Extract the (x, y) coordinate from the center of the cell holding the provided text.  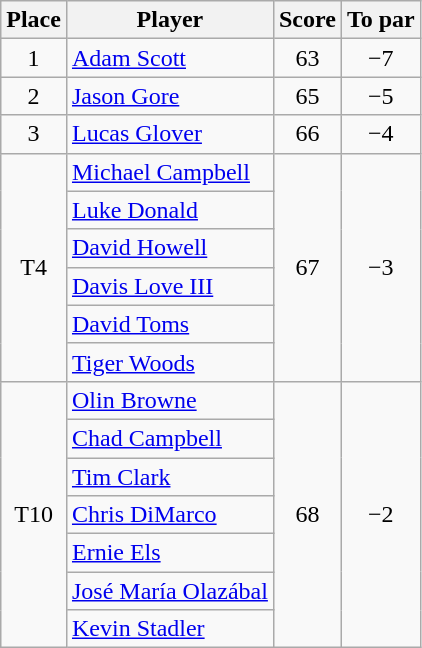
T4 (34, 267)
Adam Scott (170, 58)
−7 (380, 58)
José María Olazábal (170, 591)
Jason Gore (170, 96)
63 (307, 58)
Chad Campbell (170, 438)
67 (307, 267)
David Howell (170, 248)
Chris DiMarco (170, 515)
Kevin Stadler (170, 629)
65 (307, 96)
3 (34, 134)
Score (307, 20)
Michael Campbell (170, 172)
To par (380, 20)
−2 (380, 514)
1 (34, 58)
Tim Clark (170, 477)
Olin Browne (170, 400)
T10 (34, 514)
Place (34, 20)
−5 (380, 96)
Lucas Glover (170, 134)
Tiger Woods (170, 362)
68 (307, 514)
Luke Donald (170, 210)
66 (307, 134)
−3 (380, 267)
David Toms (170, 324)
Player (170, 20)
2 (34, 96)
−4 (380, 134)
Ernie Els (170, 553)
Davis Love III (170, 286)
